Detect which cell encompasses the target text, then output its [X, Y] center coordinate. 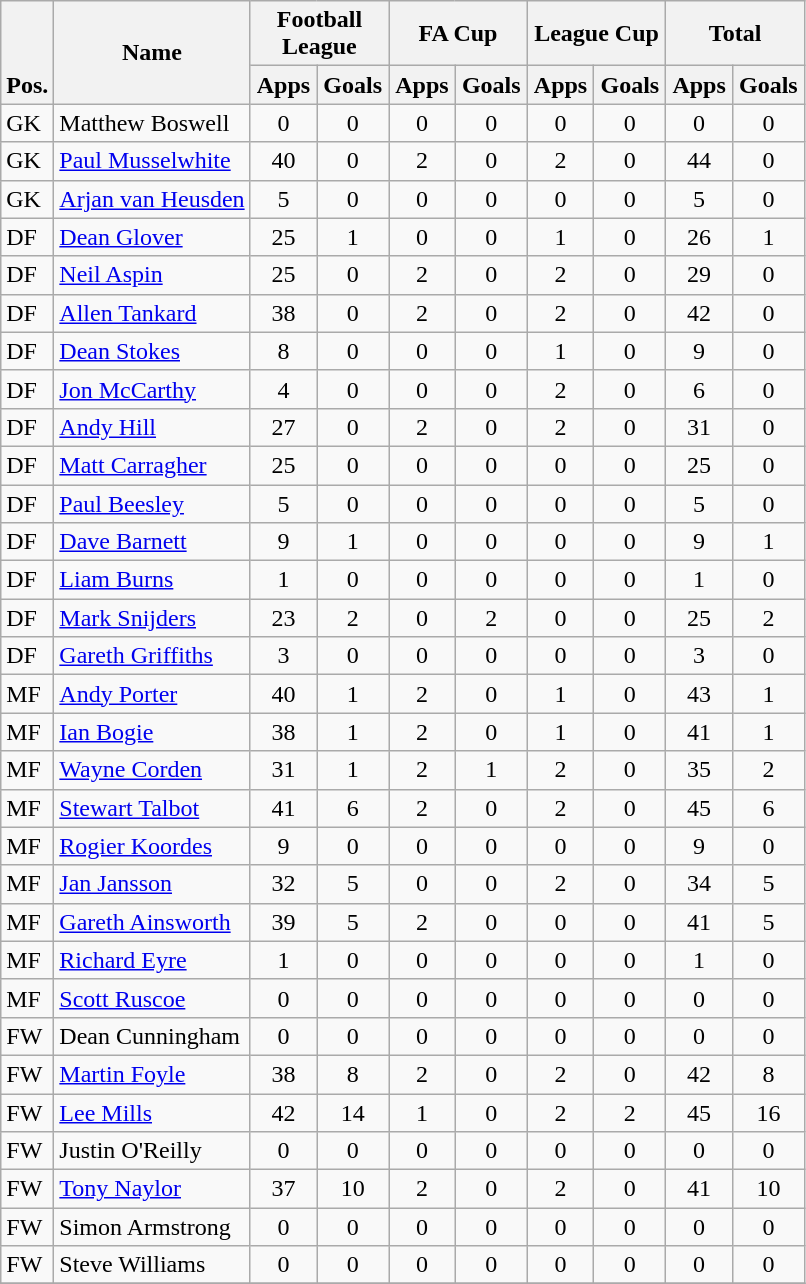
Paul Beesley [152, 503]
44 [700, 161]
43 [700, 694]
26 [700, 237]
16 [768, 1113]
32 [284, 884]
Stewart Talbot [152, 808]
Mark Snijders [152, 618]
Matthew Boswell [152, 123]
Total [736, 34]
Arjan van Heusden [152, 199]
39 [284, 922]
Dean Glover [152, 237]
Dave Barnett [152, 542]
Jan Jansson [152, 884]
Paul Musselwhite [152, 161]
14 [353, 1113]
Andy Porter [152, 694]
Jon McCarthy [152, 389]
34 [700, 884]
Justin O'Reilly [152, 1151]
Richard Eyre [152, 960]
Dean Stokes [152, 351]
Steve Williams [152, 1265]
Dean Cunningham [152, 1036]
FA Cup [458, 34]
Neil Aspin [152, 275]
Matt Carragher [152, 465]
35 [700, 770]
Ian Bogie [152, 732]
Andy Hill [152, 427]
League Cup [596, 34]
Gareth Ainsworth [152, 922]
27 [284, 427]
23 [284, 618]
4 [284, 389]
Pos. [28, 52]
Wayne Corden [152, 770]
37 [284, 1189]
Allen Tankard [152, 313]
Lee Mills [152, 1113]
Name [152, 52]
Simon Armstrong [152, 1227]
Liam Burns [152, 580]
29 [700, 275]
Gareth Griffiths [152, 656]
Tony Naylor [152, 1189]
Rogier Koordes [152, 846]
Football League [320, 34]
Martin Foyle [152, 1074]
Scott Ruscoe [152, 998]
